From the cell containing the given text, extract its center point as [X, Y] coordinate. 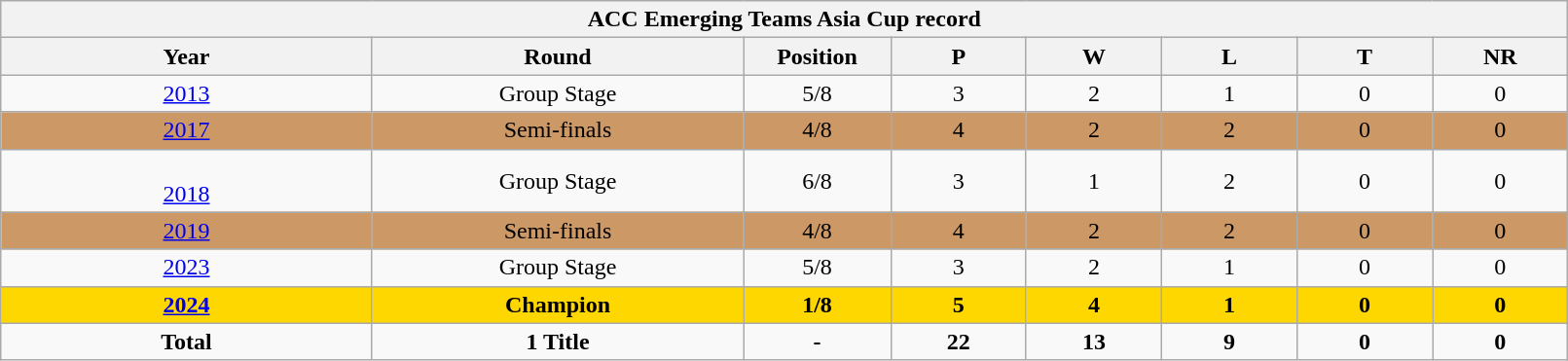
2019 [187, 231]
2024 [187, 305]
Year [187, 56]
Round [558, 56]
1 Title [558, 342]
W [1094, 56]
T [1365, 56]
ACC Emerging Teams Asia Cup record [784, 19]
6/8 [818, 181]
Position [818, 56]
- [818, 342]
13 [1094, 342]
9 [1228, 342]
2018 [187, 181]
L [1228, 56]
5 [958, 305]
2017 [187, 130]
2013 [187, 93]
NR [1501, 56]
22 [958, 342]
P [958, 56]
1/8 [818, 305]
Total [187, 342]
Champion [558, 305]
2023 [187, 268]
